For the text-containing cell, return its midpoint in [x, y] coordinate format. 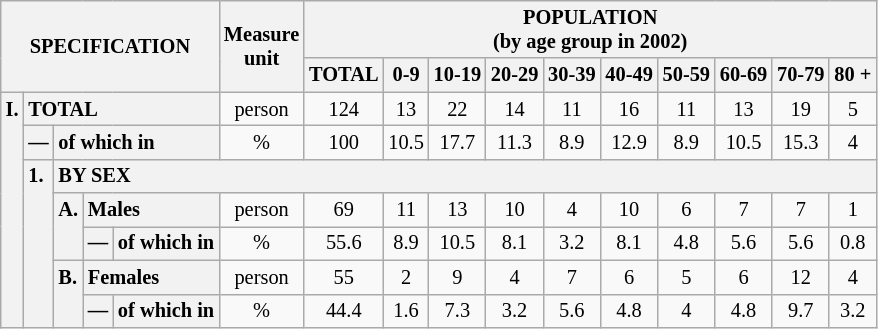
Measure unit [262, 46]
60-69 [744, 75]
2 [406, 277]
20-29 [514, 75]
0.8 [852, 243]
SPECIFICATION [110, 46]
Females [151, 277]
44.4 [344, 311]
1. [38, 243]
22 [458, 109]
1.6 [406, 311]
10-19 [458, 75]
50-59 [686, 75]
POPULATION (by age group in 2002) [590, 29]
14 [514, 109]
A. [68, 226]
17.7 [458, 142]
BY SEX [466, 176]
0-9 [406, 75]
69 [344, 210]
30-39 [572, 75]
7.3 [458, 311]
16 [628, 109]
40-49 [628, 75]
9.7 [800, 311]
B. [68, 294]
12 [800, 277]
12.9 [628, 142]
100 [344, 142]
19 [800, 109]
9 [458, 277]
1 [852, 210]
124 [344, 109]
70-79 [800, 75]
I. [12, 210]
80 + [852, 75]
11.3 [514, 142]
15.3 [800, 142]
55 [344, 277]
55.6 [344, 243]
Males [151, 210]
